Locate the cell with the specified text and output its (X, Y) center coordinate. 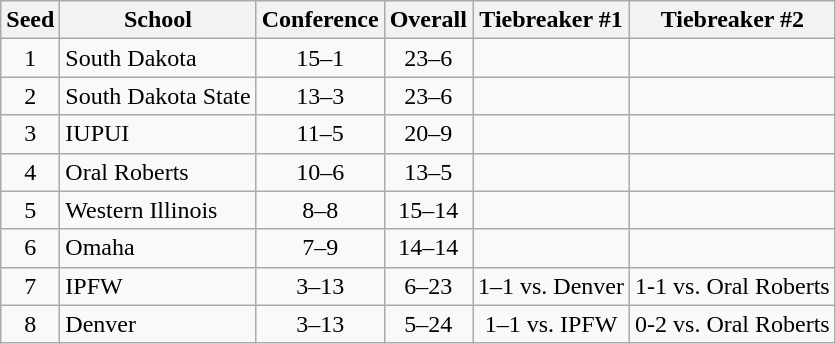
South Dakota State (158, 96)
13–5 (428, 172)
Tiebreaker #1 (550, 20)
School (158, 20)
Overall (428, 20)
1-1 vs. Oral Roberts (733, 286)
Tiebreaker #2 (733, 20)
3 (30, 134)
1 (30, 58)
0-2 vs. Oral Roberts (733, 324)
4 (30, 172)
Denver (158, 324)
IPFW (158, 286)
South Dakota (158, 58)
Conference (320, 20)
Omaha (158, 248)
6–23 (428, 286)
7 (30, 286)
2 (30, 96)
8–8 (320, 210)
15–14 (428, 210)
1–1 vs. IPFW (550, 324)
IUPUI (158, 134)
6 (30, 248)
Western Illinois (158, 210)
20–9 (428, 134)
1–1 vs. Denver (550, 286)
7–9 (320, 248)
14–14 (428, 248)
11–5 (320, 134)
5–24 (428, 324)
Seed (30, 20)
Oral Roberts (158, 172)
13–3 (320, 96)
5 (30, 210)
10–6 (320, 172)
8 (30, 324)
15–1 (320, 58)
